Determine the (x, y) coordinate at the center of the cell enclosing the given text.  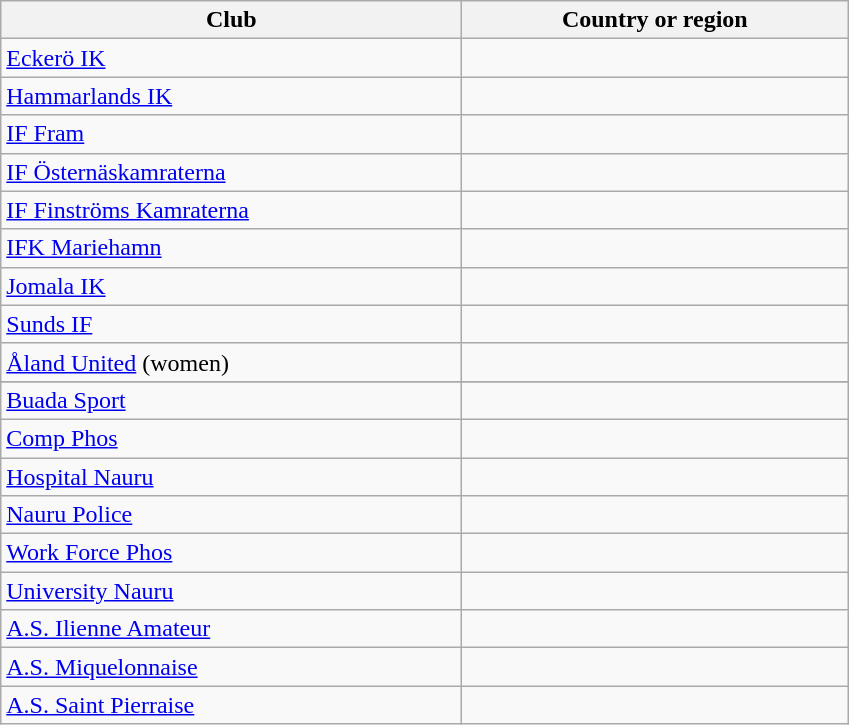
A.S. Miquelonnaise (232, 667)
Hammarlands IK (232, 96)
IF Östernäskamraterna (232, 172)
Nauru Police (232, 515)
Club (232, 20)
IFK Mariehamn (232, 248)
University Nauru (232, 591)
Sunds IF (232, 324)
Eckerö IK (232, 58)
Jomala IK (232, 286)
IF Fram (232, 134)
Hospital Nauru (232, 477)
Comp Phos (232, 438)
Åland United (women) (232, 362)
IF Finströms Kamraterna (232, 210)
A.S. Ilienne Amateur (232, 629)
Buada Sport (232, 400)
Country or region (655, 20)
Work Force Phos (232, 553)
A.S. Saint Pierraise (232, 705)
